Pinpoint the cell where the given text exists, returning its (X, Y) midpoint coordinate. 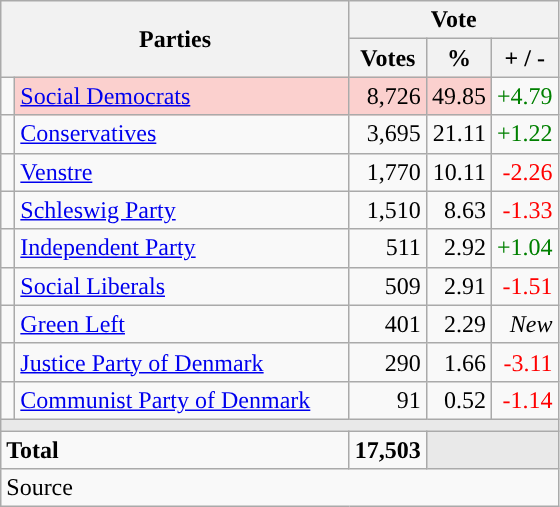
1,510 (388, 210)
Communist Party of Denmark (182, 400)
509 (388, 286)
1,770 (388, 172)
Justice Party of Denmark (182, 362)
Venstre (182, 172)
-3.11 (524, 362)
8.63 (458, 210)
3,695 (388, 134)
Votes (388, 58)
Green Left (182, 324)
Conservatives (182, 134)
% (458, 58)
10.11 (458, 172)
2.29 (458, 324)
Total (176, 449)
8,726 (388, 96)
+1.04 (524, 248)
Schleswig Party (182, 210)
2.92 (458, 248)
17,503 (388, 449)
Source (280, 488)
-1.51 (524, 286)
New (524, 324)
-1.14 (524, 400)
21.11 (458, 134)
+4.79 (524, 96)
2.91 (458, 286)
49.85 (458, 96)
+ / - (524, 58)
511 (388, 248)
91 (388, 400)
Social Liberals (182, 286)
Independent Party (182, 248)
-2.26 (524, 172)
290 (388, 362)
0.52 (458, 400)
-1.33 (524, 210)
Social Democrats (182, 96)
+1.22 (524, 134)
401 (388, 324)
Parties (176, 39)
1.66 (458, 362)
Vote (454, 20)
